For the text-containing cell, return its midpoint in (x, y) coordinate format. 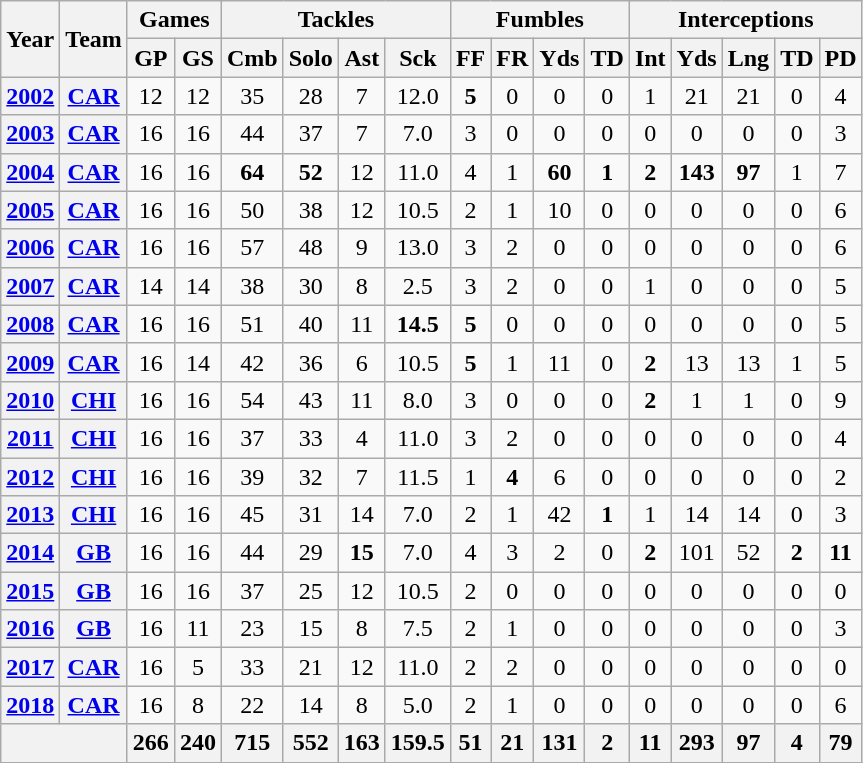
28 (310, 96)
2016 (30, 629)
2012 (30, 477)
7.5 (418, 629)
13.0 (418, 248)
159.5 (418, 743)
48 (310, 248)
2006 (30, 248)
2004 (30, 172)
Year (30, 39)
11.5 (418, 477)
2003 (30, 134)
2014 (30, 553)
79 (840, 743)
40 (310, 324)
25 (310, 591)
45 (252, 515)
39 (252, 477)
131 (560, 743)
2018 (30, 705)
Cmb (252, 58)
32 (310, 477)
Solo (310, 58)
2009 (30, 362)
163 (362, 743)
FR (512, 58)
60 (560, 172)
2002 (30, 96)
2010 (30, 400)
23 (252, 629)
36 (310, 362)
35 (252, 96)
29 (310, 553)
Int (650, 58)
31 (310, 515)
2005 (30, 210)
2013 (30, 515)
293 (696, 743)
143 (696, 172)
22 (252, 705)
2007 (30, 286)
5.0 (418, 705)
Lng (748, 58)
552 (310, 743)
2.5 (418, 286)
715 (252, 743)
54 (252, 400)
50 (252, 210)
Tackles (336, 20)
Ast (362, 58)
10 (560, 210)
266 (150, 743)
14.5 (418, 324)
240 (198, 743)
57 (252, 248)
PD (840, 58)
Sck (418, 58)
8.0 (418, 400)
2011 (30, 438)
2008 (30, 324)
Team (94, 39)
FF (470, 58)
2015 (30, 591)
64 (252, 172)
Interceptions (746, 20)
101 (696, 553)
Games (174, 20)
Fumbles (540, 20)
2017 (30, 667)
43 (310, 400)
GS (198, 58)
GP (150, 58)
30 (310, 286)
12.0 (418, 96)
